Locate the cell with the specified text and output its (x, y) center coordinate. 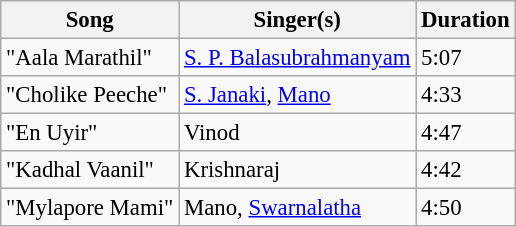
Song (90, 20)
Krishnaraj (298, 170)
S. P. Balasubrahmanyam (298, 58)
S. Janaki, Mano (298, 95)
"Cholike Peeche" (90, 95)
Vinod (298, 133)
"Mylapore Mami" (90, 208)
4:50 (466, 208)
"Aala Marathil" (90, 58)
Singer(s) (298, 20)
5:07 (466, 58)
"Kadhal Vaanil" (90, 170)
4:33 (466, 95)
4:42 (466, 170)
Duration (466, 20)
"En Uyir" (90, 133)
4:47 (466, 133)
Mano, Swarnalatha (298, 208)
